Identify which cell holds the provided text, then report its [x, y] central coordinate. 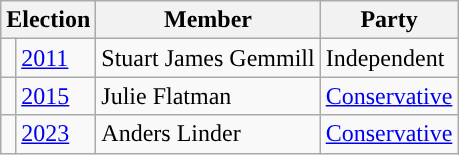
Election [48, 20]
Party [389, 20]
2011 [56, 58]
Julie Flatman [208, 96]
2023 [56, 134]
Anders Linder [208, 134]
Stuart James Gemmill [208, 58]
2015 [56, 96]
Member [208, 20]
Independent [389, 58]
